From the cell containing the given text, extract its center point as (X, Y) coordinate. 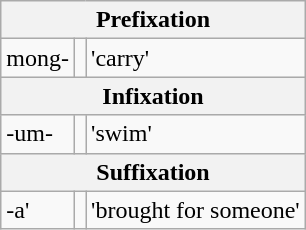
Suffixation (153, 172)
'brought for someone' (196, 210)
Infixation (153, 96)
-um- (38, 134)
-a' (38, 210)
'carry' (196, 58)
Prefixation (153, 20)
'swim' (196, 134)
mong- (38, 58)
